Provide the [x, y] coordinate of the cell's center where the given text is located.  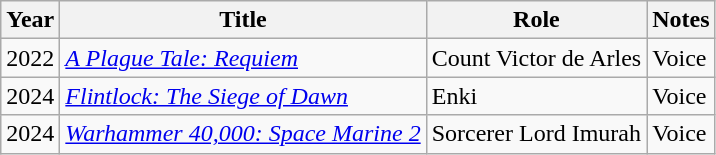
Notes [681, 20]
2022 [30, 58]
Warhammer 40,000: Space Marine 2 [243, 134]
Sorcerer Lord Imurah [536, 134]
A Plague Tale: Requiem [243, 58]
Count Victor de Arles [536, 58]
Role [536, 20]
Year [30, 20]
Title [243, 20]
Flintlock: The Siege of Dawn [243, 96]
Enki [536, 96]
